Detect which cell encompasses the target text, then output its [X, Y] center coordinate. 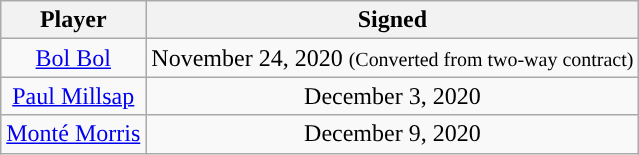
December 3, 2020 [392, 96]
November 24, 2020 (Converted from two-way contract) [392, 58]
Paul Millsap [74, 96]
Bol Bol [74, 58]
Signed [392, 20]
Player [74, 20]
December 9, 2020 [392, 134]
Monté Morris [74, 134]
